Return the (X, Y) coordinate for the center point of the cell that contains the specified text.  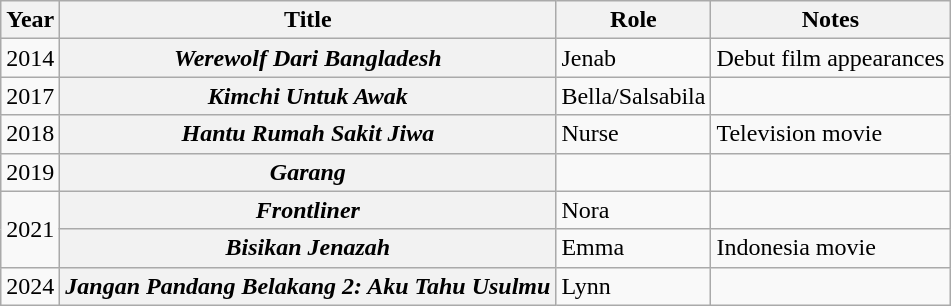
2019 (30, 172)
Nora (634, 210)
Emma (634, 248)
Year (30, 20)
Title (308, 20)
2014 (30, 58)
Werewolf Dari Bangladesh (308, 58)
2017 (30, 96)
Lynn (634, 286)
Nurse (634, 134)
Role (634, 20)
Frontliner (308, 210)
Hantu Rumah Sakit Jiwa (308, 134)
Indonesia movie (830, 248)
2024 (30, 286)
Bisikan Jenazah (308, 248)
Bella/Salsabila (634, 96)
Television movie (830, 134)
Debut film appearances (830, 58)
2021 (30, 229)
Garang (308, 172)
Jangan Pandang Belakang 2: Aku Tahu Usulmu (308, 286)
Jenab (634, 58)
Kimchi Untuk Awak (308, 96)
2018 (30, 134)
Notes (830, 20)
